Scan for the cell matching the given text and deliver its (X, Y) coordinate at center. 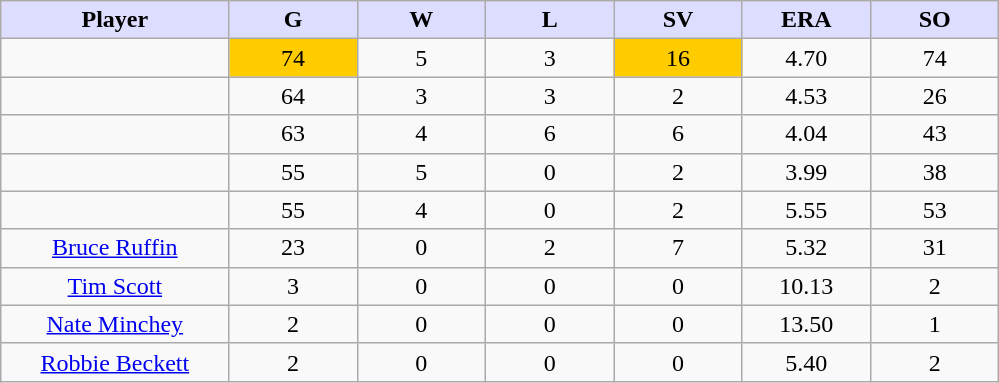
7 (678, 248)
4.04 (806, 134)
5.32 (806, 248)
Tim Scott (115, 286)
SV (678, 20)
5.55 (806, 210)
10.13 (806, 286)
Player (115, 20)
53 (934, 210)
26 (934, 96)
16 (678, 58)
38 (934, 172)
1 (934, 324)
63 (293, 134)
23 (293, 248)
4.70 (806, 58)
G (293, 20)
31 (934, 248)
W (421, 20)
64 (293, 96)
Bruce Ruffin (115, 248)
43 (934, 134)
13.50 (806, 324)
5.40 (806, 362)
Robbie Beckett (115, 362)
4.53 (806, 96)
SO (934, 20)
ERA (806, 20)
L (550, 20)
3.99 (806, 172)
Nate Minchey (115, 324)
